Detect which cell encompasses the target text, then output its (X, Y) center coordinate. 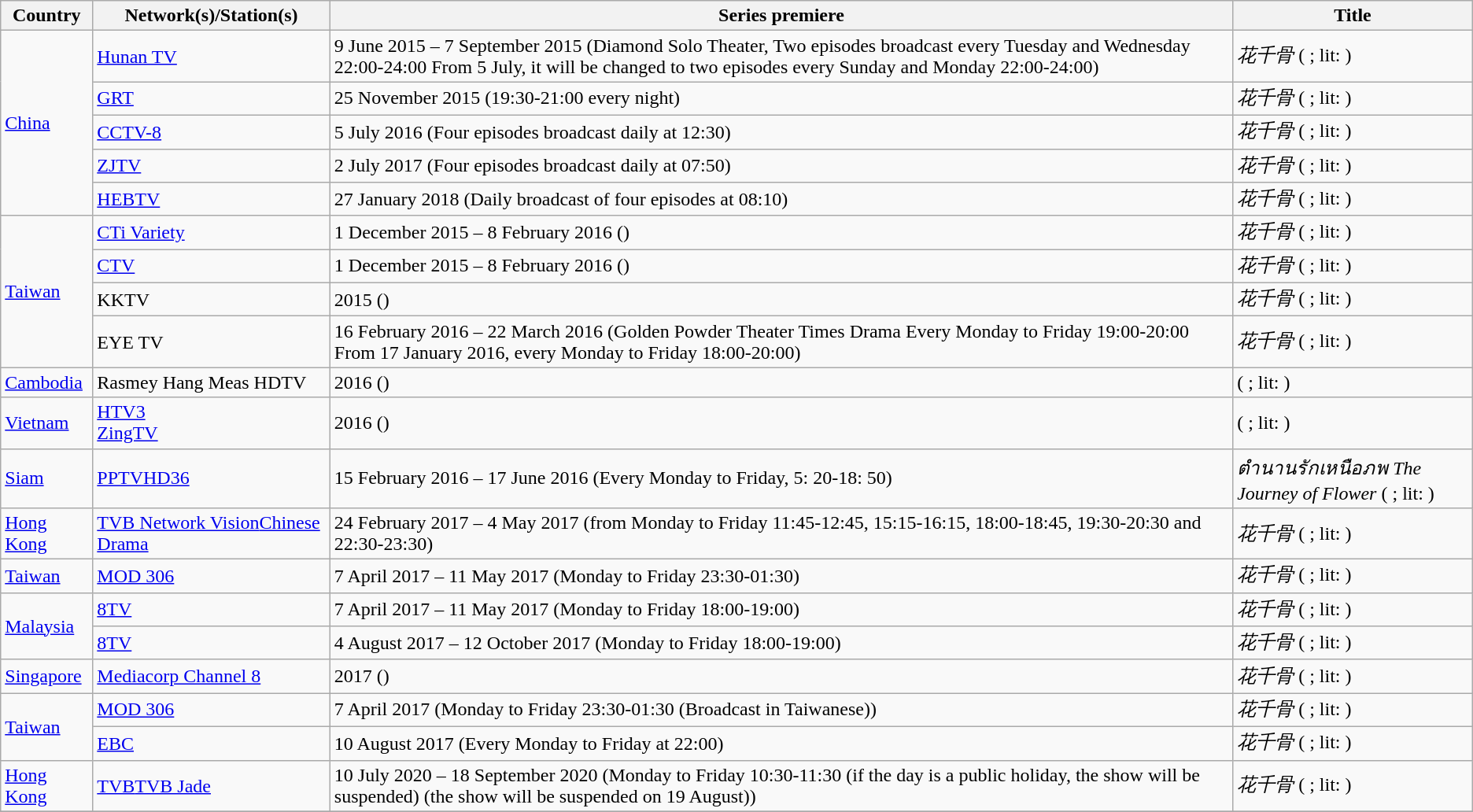
25 November 2015 (19:30-21:00 every night) (781, 99)
27 January 2018 (Daily broadcast of four episodes at 08:10) (781, 200)
Country (47, 16)
Singapore (47, 677)
Hunan TV (212, 57)
2017 () (781, 677)
CTV (212, 266)
Rasmey Hang Meas HDTV (212, 382)
Siam (47, 478)
Malaysia (47, 626)
HTV3 ZingTV (212, 423)
ZJTV (212, 165)
10 August 2017 (Every Monday to Friday at 22:00) (781, 743)
GRT (212, 99)
ตำนานรักเหนือภพ The Journey of Flower ( ; lit: ) (1353, 478)
4 August 2017 – 12 October 2017 (Monday to Friday 18:00-19:00) (781, 644)
7 April 2017 – 11 May 2017 (Monday to Friday 18:00-19:00) (781, 609)
EBC (212, 743)
HEBTV (212, 200)
5 July 2016 (Four episodes broadcast daily at 12:30) (781, 132)
KKTV (212, 299)
Network(s)/Station(s) (212, 16)
7 April 2017 (Monday to Friday 23:30-01:30 (Broadcast in Taiwanese)) (781, 710)
TVBTVB Jade (212, 785)
CCTV-8 (212, 132)
Vietnam (47, 423)
Cambodia (47, 382)
Series premiere (781, 16)
15 February 2016 – 17 June 2016 (Every Monday to Friday, 5: 20-18: 50) (781, 478)
China (47, 123)
24 February 2017 – 4 May 2017 (from Monday to Friday 11:45-12:45, 15:15-16:15, 18:00-18:45, 19:30-20:30 and 22:30-23:30) (781, 533)
CTi Variety (212, 233)
PPTVHD36 (212, 478)
EYE TV (212, 341)
7 April 2017 – 11 May 2017 (Monday to Friday 23:30-01:30) (781, 576)
2 July 2017 (Four episodes broadcast daily at 07:50) (781, 165)
Mediacorp Channel 8 (212, 677)
Title (1353, 16)
2015 () (781, 299)
TVB Network VisionChinese Drama (212, 533)
